Pinpoint the cell where the given text exists, returning its [X, Y] midpoint coordinate. 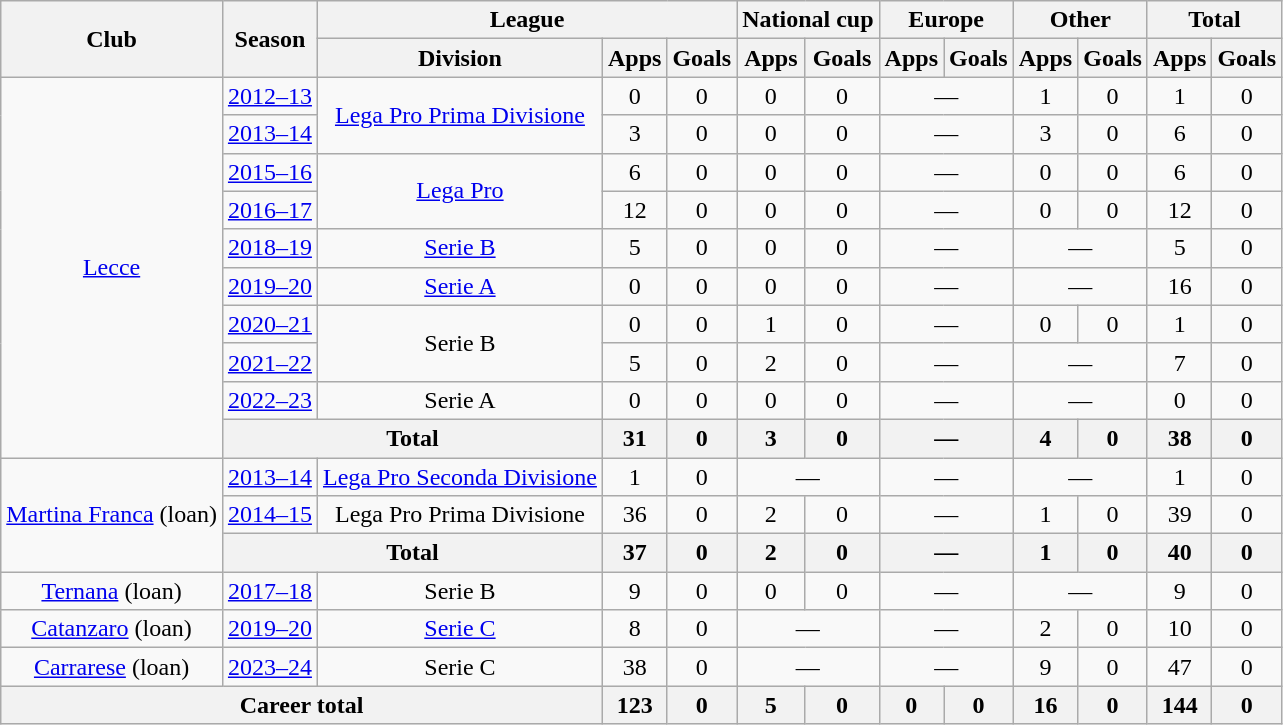
2017–18 [270, 591]
123 [634, 705]
39 [1179, 515]
Lega Pro Seconda Divisione [460, 477]
7 [1179, 362]
4 [1045, 438]
Martina Franca (loan) [112, 515]
2021–22 [270, 362]
2023–24 [270, 667]
Division [460, 58]
2014–15 [270, 515]
Lecce [112, 268]
2016–17 [270, 210]
Lega Pro [460, 191]
40 [1179, 553]
2018–19 [270, 248]
Ternana (loan) [112, 591]
Carrarese (loan) [112, 667]
8 [634, 629]
Europe [946, 20]
Other [1080, 20]
37 [634, 553]
2020–21 [270, 324]
League [526, 20]
31 [634, 438]
2012–13 [270, 96]
144 [1179, 705]
2022–23 [270, 400]
Career total [302, 705]
Club [112, 39]
National cup [808, 20]
Season [270, 39]
2015–16 [270, 172]
10 [1179, 629]
Catanzaro (loan) [112, 629]
36 [634, 515]
47 [1179, 667]
